Search for the cell housing the specified text and yield its (x, y) center coordinate. 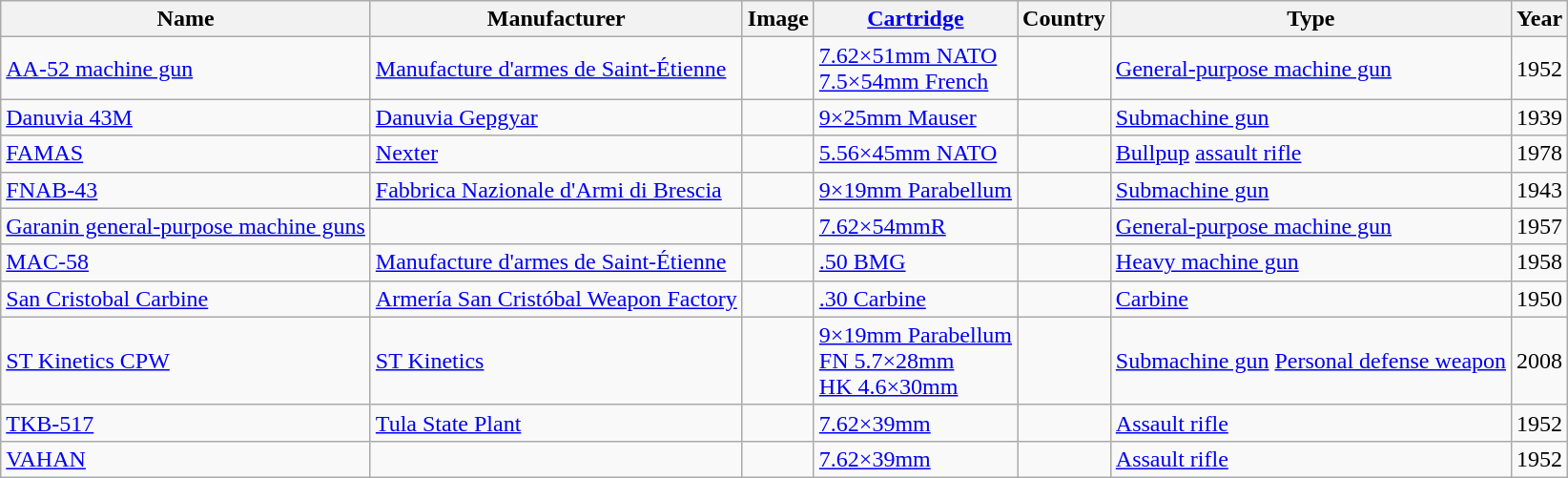
Year (1539, 19)
1943 (1539, 190)
5.56×45mm NATO (916, 154)
FNAB-43 (186, 190)
9×25mm Mauser (916, 117)
7.62×54mmR (916, 226)
Name (186, 19)
TKB-517 (186, 423)
Garanin general-purpose machine guns (186, 226)
1939 (1539, 117)
Carbine (1310, 299)
VAHAN (186, 459)
Fabbrica Nazionale d'Armi di Brescia (556, 190)
9×19mm Parabellum (916, 190)
Tula State Plant (556, 423)
7.62×51mm NATO7.5×54mm French (916, 69)
Danuvia Gepgyar (556, 117)
ST Kinetics CPW (186, 361)
Cartridge (916, 19)
ST Kinetics (556, 361)
San Cristobal Carbine (186, 299)
9×19mm ParabellumFN 5.7×28mmHK 4.6×30mm (916, 361)
1957 (1539, 226)
Armería San Cristóbal Weapon Factory (556, 299)
Submachine gun Personal defense weapon (1310, 361)
Danuvia 43M (186, 117)
Type (1310, 19)
.50 BMG (916, 262)
Country (1064, 19)
1958 (1539, 262)
Bullpup assault rifle (1310, 154)
Nexter (556, 154)
Manufacturer (556, 19)
AA-52 machine gun (186, 69)
MAC-58 (186, 262)
2008 (1539, 361)
.30 Carbine (916, 299)
Heavy machine gun (1310, 262)
1978 (1539, 154)
FAMAS (186, 154)
1950 (1539, 299)
Image (778, 19)
